Determine the [X, Y] coordinate at the center of the cell enclosing the given text.  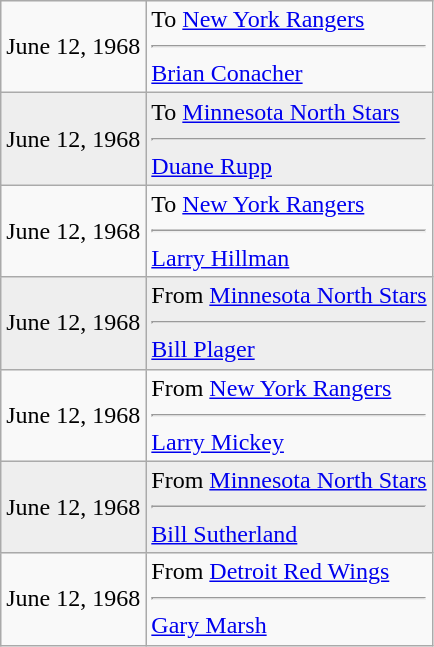
To Minnesota North StarsDuane Rupp [289, 139]
From Detroit Red WingsGary Marsh [289, 599]
To New York RangersLarry Hillman [289, 231]
From Minnesota North StarsBill Sutherland [289, 507]
To New York RangersBrian Conacher [289, 47]
From New York RangersLarry Mickey [289, 415]
From Minnesota North StarsBill Plager [289, 323]
